For the text-containing cell, return its midpoint in (x, y) coordinate format. 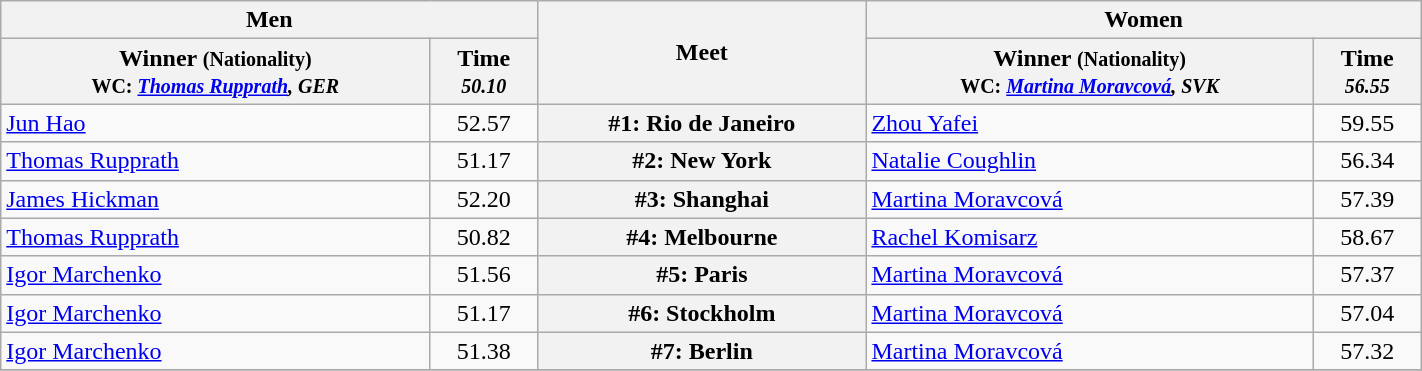
Time 56.55 (1367, 72)
#7: Berlin (702, 351)
Zhou Yafei (1090, 123)
#2: New York (702, 161)
51.38 (484, 351)
#3: Shanghai (702, 199)
Winner (Nationality) WC: Thomas Rupprath, GER (216, 72)
51.56 (484, 275)
Women (1144, 20)
57.39 (1367, 199)
56.34 (1367, 161)
52.20 (484, 199)
Men (270, 20)
#4: Melbourne (702, 237)
#5: Paris (702, 275)
50.82 (484, 237)
59.55 (1367, 123)
57.04 (1367, 313)
#6: Stockholm (702, 313)
Rachel Komisarz (1090, 237)
Jun Hao (216, 123)
Winner (Nationality) WC: Martina Moravcová, SVK (1090, 72)
James Hickman (216, 199)
Natalie Coughlin (1090, 161)
Meet (702, 52)
57.32 (1367, 351)
58.67 (1367, 237)
57.37 (1367, 275)
52.57 (484, 123)
Time 50.10 (484, 72)
#1: Rio de Janeiro (702, 123)
